Locate the cell with the specified text and output its [X, Y] center coordinate. 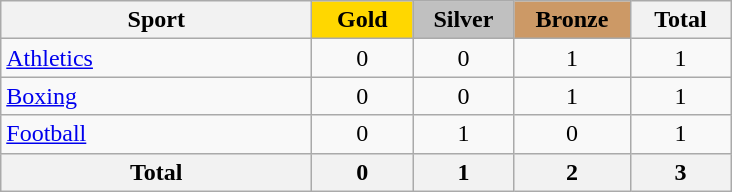
3 [680, 172]
Athletics [156, 58]
2 [572, 172]
Sport [156, 20]
Football [156, 134]
Silver [464, 20]
Gold [362, 20]
Bronze [572, 20]
Boxing [156, 96]
